For the text-containing cell, return its midpoint in (X, Y) coordinate format. 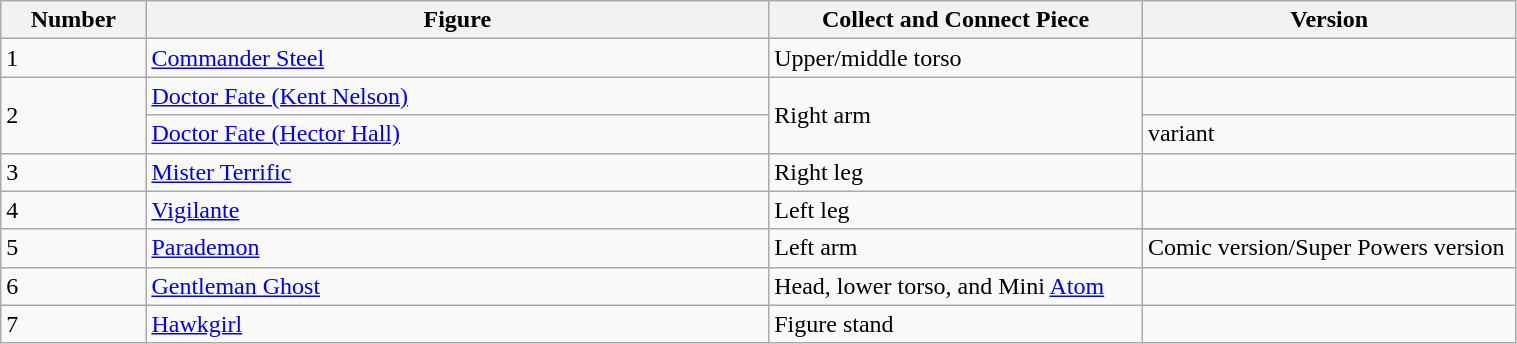
4 (74, 210)
Gentleman Ghost (458, 286)
Head, lower torso, and Mini Atom (956, 286)
Vigilante (458, 210)
Mister Terrific (458, 172)
Doctor Fate (Kent Nelson) (458, 96)
Upper/middle torso (956, 58)
6 (74, 286)
variant (1329, 134)
Left leg (956, 210)
Left arm (956, 248)
2 (74, 115)
Collect and Connect Piece (956, 20)
7 (74, 324)
Right arm (956, 115)
3 (74, 172)
Doctor Fate (Hector Hall) (458, 134)
Commander Steel (458, 58)
5 (74, 248)
Version (1329, 20)
Hawkgirl (458, 324)
Comic version/Super Powers version (1329, 248)
Figure (458, 20)
Figure stand (956, 324)
Right leg (956, 172)
Parademon (458, 248)
Number (74, 20)
1 (74, 58)
